Scan for the cell matching the given text and deliver its (X, Y) coordinate at center. 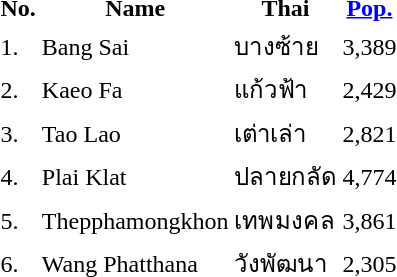
แก้วฟ้า (286, 90)
Tao Lao (135, 133)
บางซ้าย (286, 46)
Kaeo Fa (135, 90)
เต่าเล่า (286, 133)
Thepphamongkhon (135, 220)
เทพมงคล (286, 220)
ปลายกลัด (286, 176)
Bang Sai (135, 46)
Plai Klat (135, 176)
